Search for the cell housing the specified text and yield its (X, Y) center coordinate. 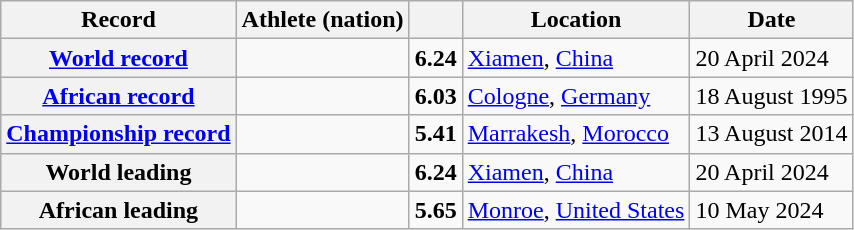
Date (772, 20)
African record (118, 96)
18 August 1995 (772, 96)
Location (576, 20)
5.65 (436, 210)
World leading (118, 172)
Cologne, Germany (576, 96)
6.03 (436, 96)
Record (118, 20)
Marrakesh, Morocco (576, 134)
African leading (118, 210)
World record (118, 58)
5.41 (436, 134)
10 May 2024 (772, 210)
Monroe, United States (576, 210)
Championship record (118, 134)
13 August 2014 (772, 134)
Athlete (nation) (322, 20)
